Identify which cell holds the provided text, then report its (X, Y) central coordinate. 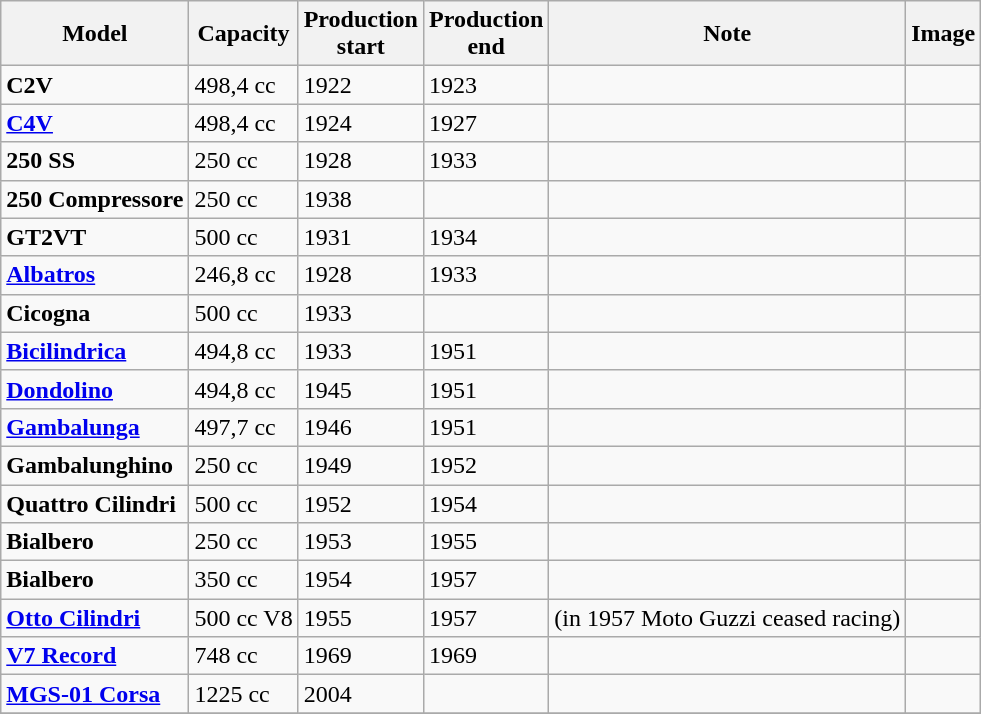
Gambalunga (95, 427)
Capacity (244, 34)
1934 (486, 237)
250 Compressore (95, 199)
1927 (486, 123)
Otto Cilindri (95, 618)
748 cc (244, 656)
GT2VT (95, 237)
2004 (360, 694)
C4V (95, 123)
500 cc V8 (244, 618)
350 cc (244, 580)
1953 (360, 542)
MGS-01 Corsa (95, 694)
1923 (486, 85)
1938 (360, 199)
1225 cc (244, 694)
497,7 cc (244, 427)
Quattro Cilindri (95, 503)
C2V (95, 85)
246,8 cc (244, 275)
1946 (360, 427)
Cicogna (95, 313)
V7 Record (95, 656)
250 SS (95, 161)
(in 1957 Moto Guzzi ceased racing) (728, 618)
Note (728, 34)
1924 (360, 123)
Albatros (95, 275)
1922 (360, 85)
1949 (360, 465)
1945 (360, 389)
Image (944, 34)
Bicilindrica (95, 351)
Dondolino (95, 389)
Model (95, 34)
Gambalunghino (95, 465)
Productionstart (360, 34)
Productionend (486, 34)
1931 (360, 237)
